Find where the given text appears and provide that cell's center as [X, Y] coordinate. 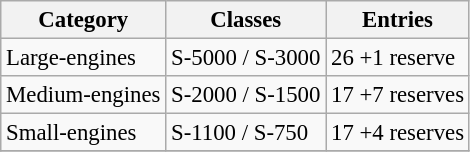
Category [84, 20]
17 +7 reserves [398, 95]
Entries [398, 20]
S-5000 / S-3000 [246, 58]
Medium-engines [84, 95]
Small-engines [84, 133]
S-1100 / S-750 [246, 133]
S-2000 / S-1500 [246, 95]
26 +1 reserve [398, 58]
Large-engines [84, 58]
Classes [246, 20]
17 +4 reserves [398, 133]
